Return (X, Y) of the center of cell containing provided text 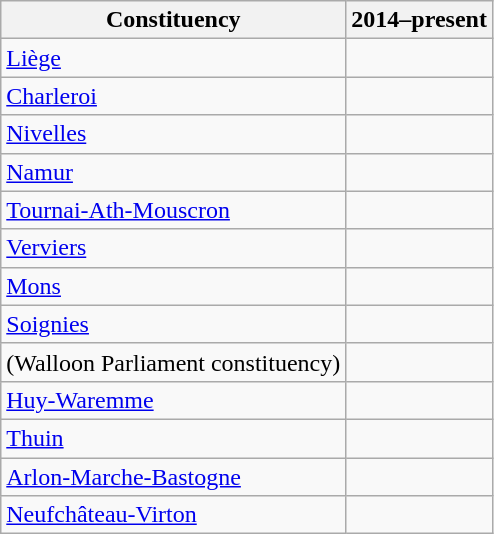
2014–present (420, 20)
(Walloon Parliament constituency) (174, 362)
Nivelles (174, 134)
Verviers (174, 248)
Huy-Waremme (174, 400)
Arlon-Marche-Bastogne (174, 477)
Mons (174, 286)
Tournai-Ath-Mouscron (174, 210)
Thuin (174, 438)
Neufchâteau-Virton (174, 515)
Charleroi (174, 96)
Constituency (174, 20)
Namur (174, 172)
Soignies (174, 324)
Liège (174, 58)
